Output the [x, y] coordinate of the center of the cell containing the given text.  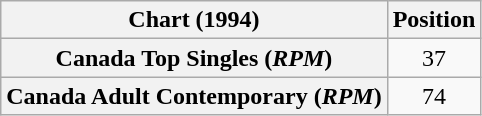
Canada Adult Contemporary (RPM) [194, 96]
Position [434, 20]
Canada Top Singles (RPM) [194, 58]
74 [434, 96]
Chart (1994) [194, 20]
37 [434, 58]
